Detect which cell encompasses the target text, then output its (X, Y) center coordinate. 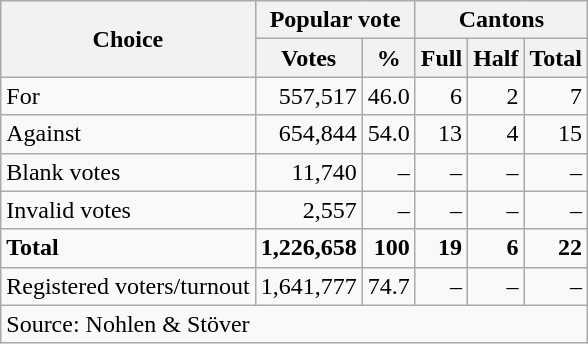
Invalid votes (128, 210)
15 (556, 134)
For (128, 96)
11,740 (308, 172)
Blank votes (128, 172)
Against (128, 134)
4 (496, 134)
Cantons (501, 20)
46.0 (388, 96)
74.7 (388, 286)
654,844 (308, 134)
19 (441, 248)
Half (496, 58)
2 (496, 96)
Registered voters/turnout (128, 286)
2,557 (308, 210)
54.0 (388, 134)
7 (556, 96)
22 (556, 248)
1,226,658 (308, 248)
557,517 (308, 96)
Votes (308, 58)
% (388, 58)
1,641,777 (308, 286)
Source: Nohlen & Stöver (294, 324)
13 (441, 134)
Full (441, 58)
Choice (128, 39)
100 (388, 248)
Popular vote (335, 20)
